Return (X, Y) of the center of cell containing provided text 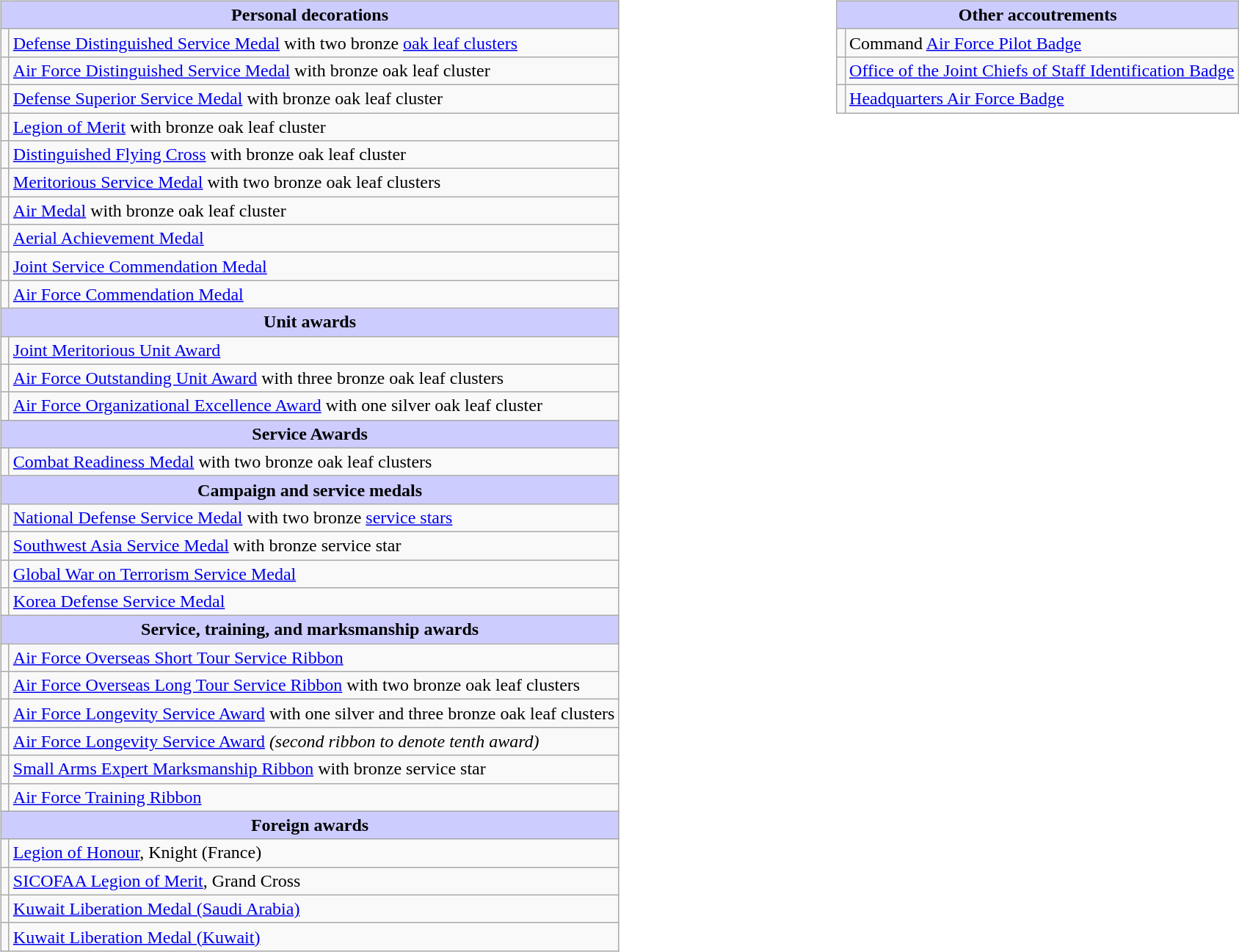
Defense Superior Service Medal with bronze oak leaf cluster (314, 98)
Personal decorations (310, 15)
Unit awards (310, 322)
Air Force Overseas Short Tour Service Ribbon (314, 658)
SICOFAA Legion of Merit, Grand Cross (314, 881)
National Defense Service Medal with two bronze service stars (314, 517)
Other accoutrements (1037, 15)
Joint Meritorious Unit Award (314, 350)
Meritorious Service Medal with two bronze oak leaf clusters (314, 183)
Small Arms Expert Marksmanship Ribbon with bronze service star (314, 769)
Foreign awards (310, 825)
Service Awards (310, 434)
Air Medal with bronze oak leaf cluster (314, 211)
Air Force Distinguished Service Medal with bronze oak leaf cluster (314, 70)
Korea Defense Service Medal (314, 602)
Campaign and service medals (310, 490)
Kuwait Liberation Medal (Kuwait) (314, 937)
Defense Distinguished Service Medal with two bronze oak leaf clusters (314, 43)
Aerial Achievement Medal (314, 239)
Global War on Terrorism Service Medal (314, 573)
Southwest Asia Service Medal with bronze service star (314, 545)
Office of the Joint Chiefs of Staff Identification Badge (1042, 70)
Air Force Overseas Long Tour Service Ribbon with two bronze oak leaf clusters (314, 686)
Command Air Force Pilot Badge (1042, 43)
Service, training, and marksmanship awards (310, 630)
Legion of Merit with bronze oak leaf cluster (314, 127)
Kuwait Liberation Medal (Saudi Arabia) (314, 909)
Air Force Training Ribbon (314, 797)
Combat Readiness Medal with two bronze oak leaf clusters (314, 462)
Air Force Organizational Excellence Award with one silver oak leaf cluster (314, 406)
Air Force Longevity Service Award with one silver and three bronze oak leaf clusters (314, 713)
Headquarters Air Force Badge (1042, 98)
Distinguished Flying Cross with bronze oak leaf cluster (314, 155)
Air Force Commendation Medal (314, 294)
Joint Service Commendation Medal (314, 266)
Legion of Honour, Knight (France) (314, 853)
Air Force Longevity Service Award (second ribbon to denote tenth award) (314, 741)
Air Force Outstanding Unit Award with three bronze oak leaf clusters (314, 378)
